Identify which cell holds the provided text, then report its (X, Y) central coordinate. 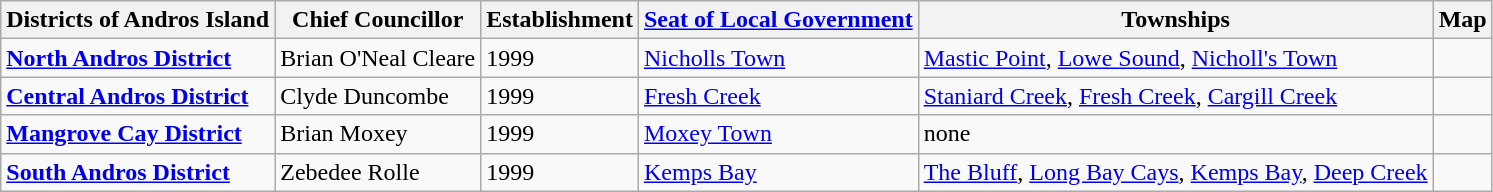
North Andros District (138, 58)
Kemps Bay (778, 172)
Moxey Town (778, 134)
Nicholls Town (778, 58)
Districts of Andros Island (138, 20)
none (1176, 134)
Mastic Point, Lowe Sound, Nicholl's Town (1176, 58)
Fresh Creek (778, 96)
Brian O'Neal Cleare (378, 58)
The Bluff, Long Bay Cays, Kemps Bay, Deep Creek (1176, 172)
Mangrove Cay District (138, 134)
Townships (1176, 20)
Map (1462, 20)
Brian Moxey (378, 134)
South Andros District (138, 172)
Zebedee Rolle (378, 172)
Establishment (560, 20)
Seat of Local Government (778, 20)
Central Andros District (138, 96)
Clyde Duncombe (378, 96)
Chief Councillor (378, 20)
Staniard Creek, Fresh Creek, Cargill Creek (1176, 96)
